Provide the (X, Y) coordinate of the cell's center where the given text is located.  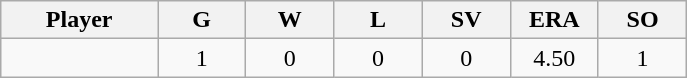
G (202, 20)
SV (466, 20)
ERA (554, 20)
Player (80, 20)
4.50 (554, 58)
L (378, 20)
W (290, 20)
SO (642, 20)
